Return the [X, Y] coordinate for the center point of the cell that contains the specified text.  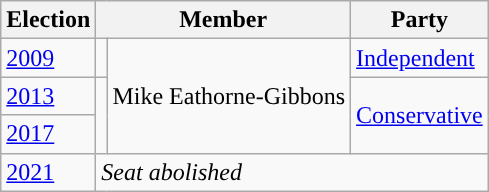
Seat abolished [292, 172]
2009 [48, 58]
Member [224, 20]
2017 [48, 134]
Mike Eathorne-Gibbons [229, 96]
Independent [420, 58]
Party [420, 20]
Election [48, 20]
2013 [48, 96]
2021 [48, 172]
Conservative [420, 115]
